Determine the (X, Y) coordinate at the center of the cell enclosing the given text.  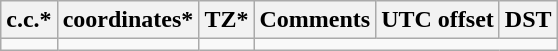
TZ* (226, 20)
DST (528, 20)
coordinates* (128, 20)
c.c.* (29, 20)
UTC offset (438, 20)
Comments (315, 20)
